Pinpoint the cell where the given text exists, returning its [x, y] midpoint coordinate. 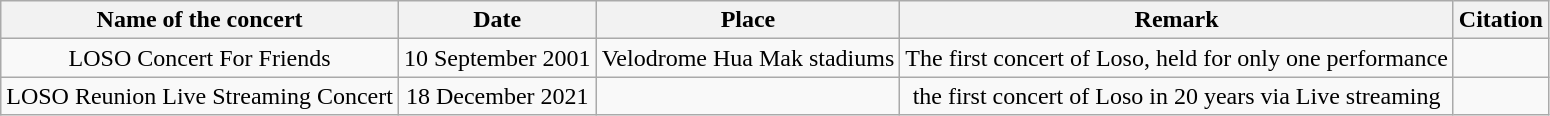
LOSO Reunion Live Streaming Concert [200, 96]
18 December 2021 [497, 96]
the first concert of Loso in 20 years via Live streaming [1177, 96]
Velodrome Hua Mak stadiums [748, 58]
Remark [1177, 20]
Citation [1500, 20]
Name of the concert [200, 20]
Date [497, 20]
The first concert of Loso, held for only one performance [1177, 58]
10 September 2001 [497, 58]
Place [748, 20]
LOSO Concert For Friends [200, 58]
